Extract the [X, Y] coordinate from the center of the cell holding the provided text.  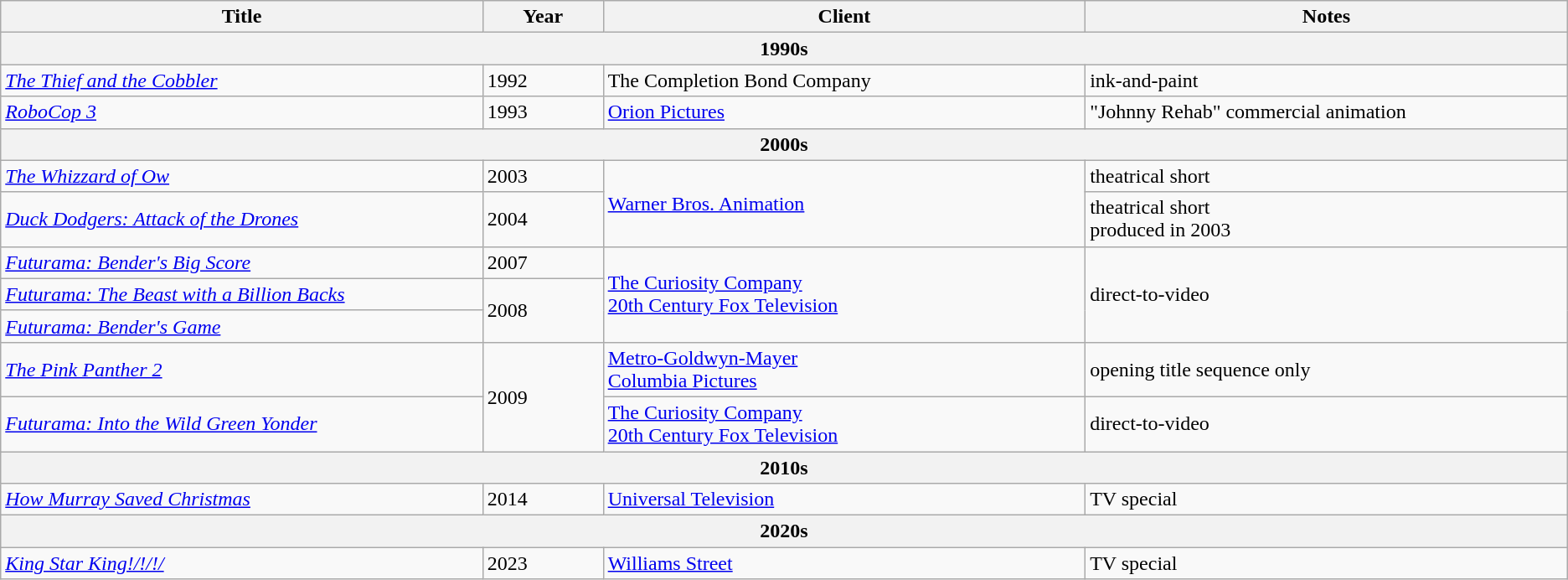
The Thief and the Cobbler [242, 80]
2014 [543, 500]
Futurama: Bender's Game [242, 326]
Metro-Goldwyn-MayerColumbia Pictures [844, 369]
2009 [543, 396]
ink-and-paint [1327, 80]
Futurama: The Beast with a Billion Backs [242, 294]
opening title sequence only [1327, 369]
2003 [543, 176]
2000s [784, 144]
How Murray Saved Christmas [242, 500]
King Star King!/!/!/ [242, 563]
"Johnny Rehab" commercial animation [1327, 112]
Title [242, 17]
The Pink Panther 2 [242, 369]
2023 [543, 563]
Client [844, 17]
1993 [543, 112]
Year [543, 17]
theatrical shortproduced in 2003 [1327, 220]
2010s [784, 467]
Warner Bros. Animation [844, 203]
1990s [784, 49]
Futurama: Into the Wild Green Yonder [242, 424]
1992 [543, 80]
theatrical short [1327, 176]
Williams Street [844, 563]
Notes [1327, 17]
Futurama: Bender's Big Score [242, 262]
The Completion Bond Company [844, 80]
The Whizzard of Ow [242, 176]
RoboCop 3 [242, 112]
2020s [784, 531]
2008 [543, 310]
Orion Pictures [844, 112]
2007 [543, 262]
2004 [543, 220]
Universal Television [844, 500]
Duck Dodgers: Attack of the Drones [242, 220]
